Capture the cell that displays the provided text and extract its [x, y] central coordinate. 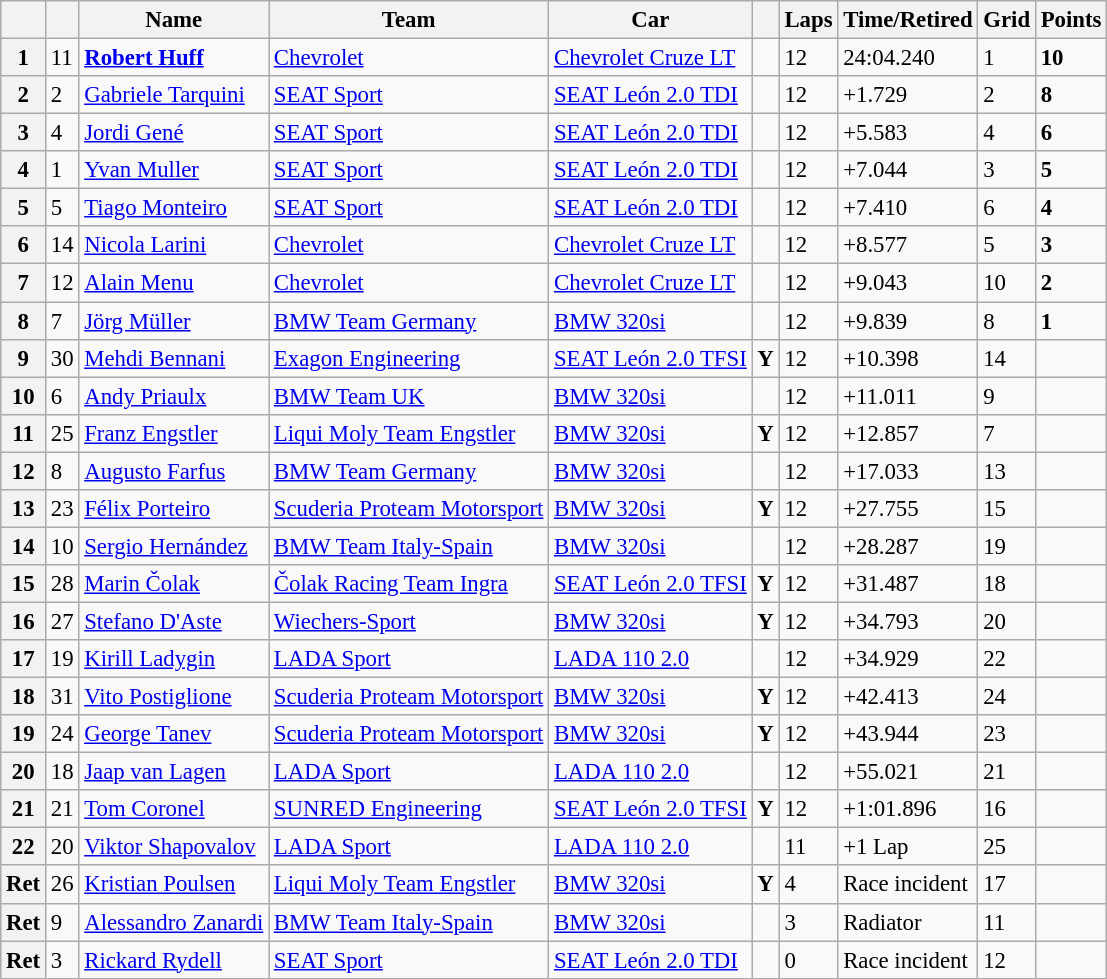
+8.577 [908, 245]
+7.044 [908, 170]
+55.021 [908, 772]
0 [808, 960]
Robert Huff [174, 58]
George Tanev [174, 734]
Kristian Poulsen [174, 885]
26 [62, 885]
Nicola Larini [174, 245]
+43.944 [908, 734]
+1.729 [908, 95]
Franz Engstler [174, 433]
Team [409, 20]
27 [62, 621]
Jaap van Lagen [174, 772]
+34.793 [908, 621]
Jordi Gené [174, 133]
+10.398 [908, 358]
Yvan Muller [174, 170]
Jörg Müller [174, 321]
Félix Porteiro [174, 509]
+31.487 [908, 584]
Viktor Shapovalov [174, 847]
Laps [808, 20]
Čolak Racing Team Ingra [409, 584]
Kirill Ladygin [174, 659]
+27.755 [908, 509]
Gabriele Tarquini [174, 95]
+11.011 [908, 396]
Mehdi Bennani [174, 358]
Marin Čolak [174, 584]
Stefano D'Aste [174, 621]
Augusto Farfus [174, 471]
Tom Coronel [174, 809]
Rickard Rydell [174, 960]
+28.287 [908, 546]
+5.583 [908, 133]
30 [62, 358]
SUNRED Engineering [409, 809]
Radiator [908, 922]
+1 Lap [908, 847]
Vito Postiglione [174, 697]
BMW Team UK [409, 396]
Time/Retired [908, 20]
Car [650, 20]
Exagon Engineering [409, 358]
Tiago Monteiro [174, 208]
Sergio Hernández [174, 546]
Name [174, 20]
28 [62, 584]
Alessandro Zanardi [174, 922]
+12.857 [908, 433]
31 [62, 697]
+42.413 [908, 697]
24:04.240 [908, 58]
Grid [1006, 20]
Andy Priaulx [174, 396]
+17.033 [908, 471]
Wiechers-Sport [409, 621]
+7.410 [908, 208]
+1:01.896 [908, 809]
+9.839 [908, 321]
Alain Menu [174, 283]
Points [1070, 20]
+9.043 [908, 283]
+34.929 [908, 659]
